Scan for the cell matching the given text and deliver its (X, Y) coordinate at center. 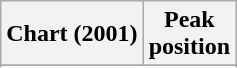
Peak position (189, 34)
Chart (2001) (72, 34)
